Output the (x, y) coordinate of the center of the cell containing the given text.  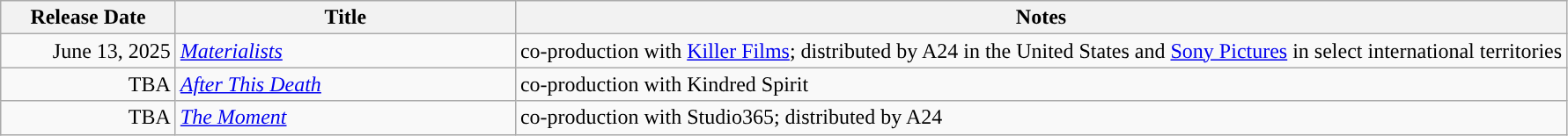
Notes (1041, 18)
Title (345, 18)
Release Date (88, 18)
co-production with Kindred Spirit (1041, 84)
co-production with Killer Films; distributed by A24 in the United States and Sony Pictures in select international territories (1041, 51)
June 13, 2025 (88, 51)
The Moment (345, 118)
co-production with Studio365; distributed by A24 (1041, 118)
After This Death (345, 84)
Materialists (345, 51)
